Pinpoint the cell where the given text exists, returning its (x, y) midpoint coordinate. 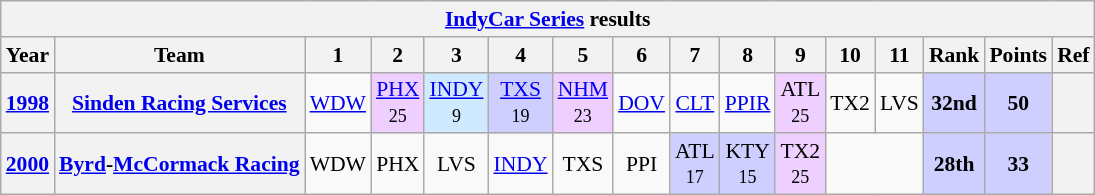
ATL25 (800, 102)
KTY15 (748, 164)
IndyCar Series results (548, 19)
TXS19 (520, 102)
ATL17 (695, 164)
10 (850, 55)
8 (748, 55)
3 (456, 55)
2000 (28, 164)
5 (584, 55)
Rank (954, 55)
7 (695, 55)
PPIR (748, 102)
Year (28, 55)
28th (954, 164)
6 (642, 55)
2 (398, 55)
11 (900, 55)
32nd (954, 102)
INDY (520, 164)
TX225 (800, 164)
Ref (1073, 55)
PPI (642, 164)
50 (1018, 102)
Team (180, 55)
TXS (584, 164)
PHX25 (398, 102)
Sinden Racing Services (180, 102)
Byrd-McCormack Racing (180, 164)
1998 (28, 102)
Points (1018, 55)
INDY9 (456, 102)
1 (338, 55)
TX2 (850, 102)
33 (1018, 164)
NHM23 (584, 102)
CLT (695, 102)
4 (520, 55)
PHX (398, 164)
DOV (642, 102)
9 (800, 55)
